Return [x, y] of the center of cell containing provided text 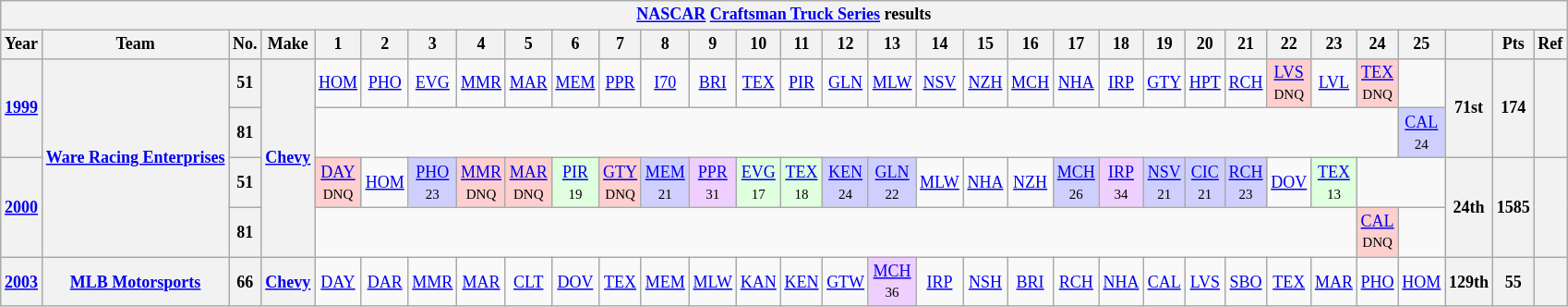
25 [1422, 44]
13 [892, 44]
TEX18 [802, 182]
17 [1076, 44]
PIR19 [575, 182]
7 [621, 44]
174 [1513, 107]
11 [802, 44]
LVL [1334, 83]
CALDNQ [1378, 232]
16 [1031, 44]
MLB Motorsports [135, 282]
KEN [802, 282]
66 [246, 282]
RCH23 [1246, 182]
NSV [940, 83]
Make [288, 44]
8 [665, 44]
21 [1246, 44]
GTW [846, 282]
15 [985, 44]
DAY [338, 282]
55 [1513, 282]
19 [1164, 44]
MCH26 [1076, 182]
MCH [1031, 83]
MCH36 [892, 282]
23 [1334, 44]
6 [575, 44]
14 [940, 44]
LVS [1206, 282]
LVSDNQ [1289, 83]
24th [1469, 207]
KEN24 [846, 182]
GTYDNQ [621, 182]
71st [1469, 107]
10 [758, 44]
2003 [22, 282]
129th [1469, 282]
3 [432, 44]
SBO [1246, 282]
IRP34 [1121, 182]
DAR [384, 282]
No. [246, 44]
2000 [22, 207]
CAL24 [1422, 133]
12 [846, 44]
Ref [1550, 44]
EVG [432, 83]
2 [384, 44]
1 [338, 44]
PPR31 [713, 182]
4 [482, 44]
GLN22 [892, 182]
NASCAR Craftsman Truck Series results [784, 15]
TEX13 [1334, 182]
MMRDNQ [482, 182]
PHO23 [432, 182]
GTY [1164, 83]
PIR [802, 83]
NSV21 [1164, 182]
KAN [758, 282]
PPR [621, 83]
Pts [1513, 44]
22 [1289, 44]
MARDNQ [528, 182]
1585 [1513, 207]
Ware Racing Enterprises [135, 157]
5 [528, 44]
1999 [22, 107]
9 [713, 44]
24 [1378, 44]
TEXDNQ [1378, 83]
18 [1121, 44]
HPT [1206, 83]
Team [135, 44]
EVG17 [758, 182]
MEM21 [665, 182]
NSH [985, 282]
CIC21 [1206, 182]
20 [1206, 44]
CLT [528, 282]
I70 [665, 83]
Year [22, 44]
GLN [846, 83]
CAL [1164, 282]
DAYDNQ [338, 182]
